For the text-containing cell, return its midpoint in [x, y] coordinate format. 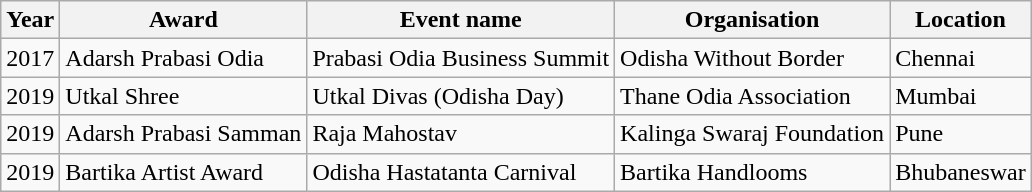
Organisation [752, 20]
Bartika Handlooms [752, 172]
Award [184, 20]
Odisha Hastatanta Carnival [461, 172]
2017 [30, 58]
Prabasi Odia Business Summit [461, 58]
Mumbai [961, 96]
Utkal Divas (Odisha Day) [461, 96]
Adarsh Prabasi Samman [184, 134]
Kalinga Swaraj Foundation [752, 134]
Adarsh Prabasi Odia [184, 58]
Bartika Artist Award [184, 172]
Year [30, 20]
Pune [961, 134]
Location [961, 20]
Odisha Without Border [752, 58]
Raja Mahostav [461, 134]
Event name [461, 20]
Chennai [961, 58]
Bhubaneswar [961, 172]
Utkal Shree [184, 96]
Thane Odia Association [752, 96]
